Extract the (X, Y) coordinate from the center of the cell holding the provided text.  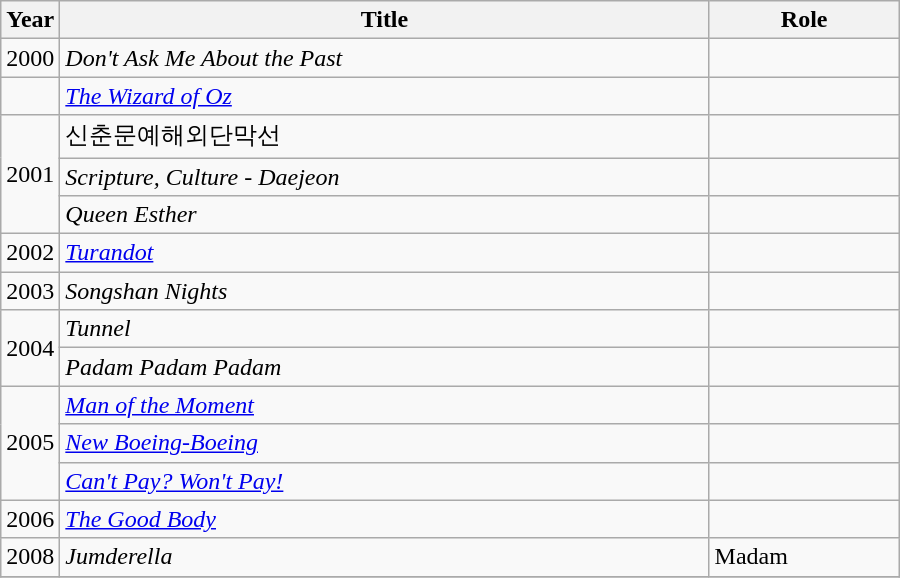
Songshan Nights (384, 291)
Jumderella (384, 557)
Don't Ask Me About the Past (384, 58)
2005 (30, 443)
2001 (30, 174)
Year (30, 20)
2000 (30, 58)
2004 (30, 348)
New Boeing-Boeing (384, 443)
2008 (30, 557)
The Good Body (384, 519)
Padam Padam Padam (384, 367)
Man of the Moment (384, 405)
Title (384, 20)
신춘문예해외단막선 (384, 136)
Can't Pay? Won't Pay! (384, 481)
The Wizard of Oz (384, 96)
Turandot (384, 253)
2006 (30, 519)
Queen Esther (384, 215)
Tunnel (384, 329)
Scripture, Culture - Daejeon (384, 177)
Madam (804, 557)
2002 (30, 253)
Role (804, 20)
2003 (30, 291)
